Output the (x, y) coordinate of the center of the cell containing the given text.  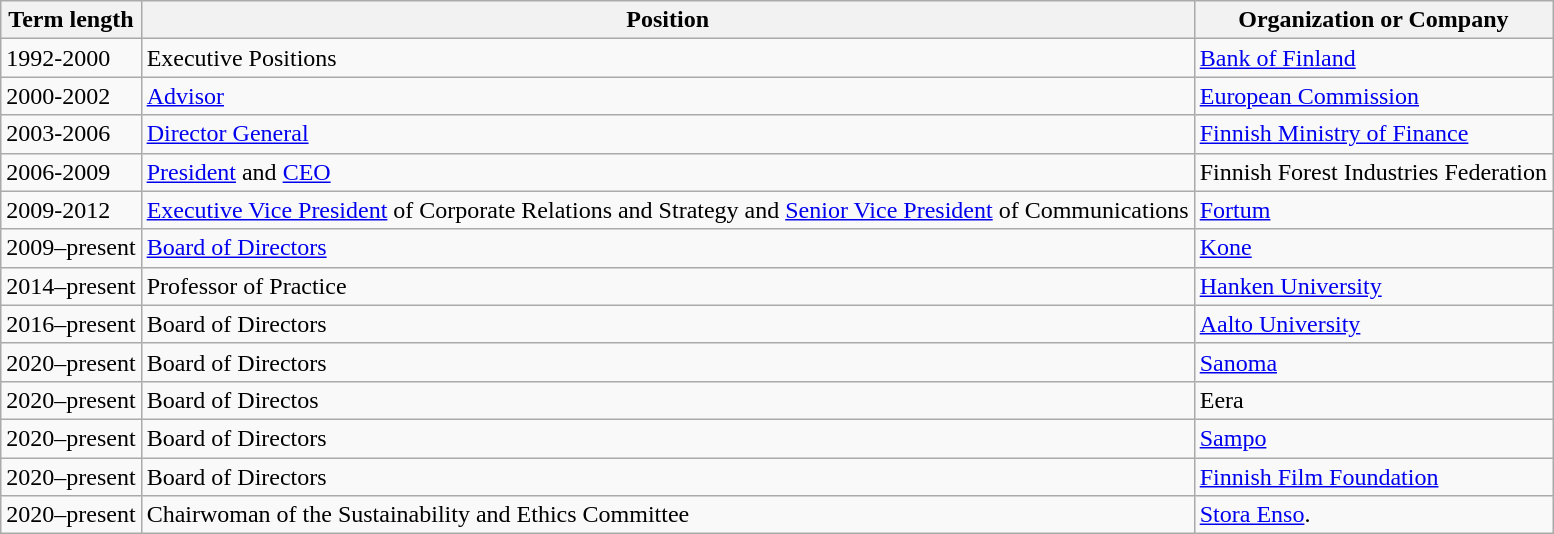
1992-2000 (71, 58)
Finnish Ministry of Finance (1373, 134)
2014–present (71, 286)
2000-2002 (71, 96)
Organization or Company (1373, 20)
2009-2012 (71, 210)
Sampo (1373, 438)
Fortum (1373, 210)
Eera (1373, 400)
Sanoma (1373, 362)
Finnish Film Foundation (1373, 477)
Executive Positions (668, 58)
Kone (1373, 248)
2009–present (71, 248)
Bank of Finland (1373, 58)
Term length (71, 20)
Board of Directos (668, 400)
Stora Enso. (1373, 515)
Position (668, 20)
Hanken University (1373, 286)
Executive Vice President of Corporate Relations and Strategy and Senior Vice President of Communications (668, 210)
2003-2006 (71, 134)
Director General (668, 134)
2006-2009 (71, 172)
Professor of Practice (668, 286)
Chairwoman of the Sustainability and Ethics Committee (668, 515)
Advisor (668, 96)
Aalto University (1373, 324)
2016–present (71, 324)
Finnish Forest Industries Federation (1373, 172)
President and CEO (668, 172)
European Commission (1373, 96)
